Output the (x, y) coordinate of the center of the cell containing the given text.  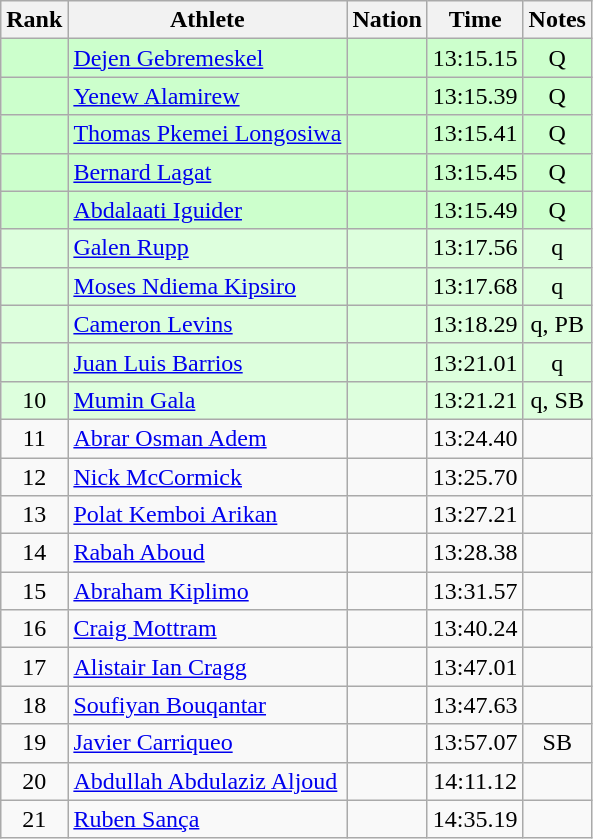
12 (34, 477)
15 (34, 591)
Abraham Kiplimo (208, 591)
13:18.29 (475, 324)
13:24.40 (475, 438)
Nation (387, 20)
16 (34, 629)
Dejen Gebremeskel (208, 58)
Juan Luis Barrios (208, 362)
13:15.39 (475, 96)
21 (34, 819)
Javier Carriqueo (208, 743)
Time (475, 20)
13:27.21 (475, 515)
13 (34, 515)
19 (34, 743)
Athlete (208, 20)
13:15.15 (475, 58)
13:21.01 (475, 362)
17 (34, 667)
Cameron Levins (208, 324)
13:15.41 (475, 134)
11 (34, 438)
13:21.21 (475, 400)
13:17.68 (475, 286)
Ruben Sança (208, 819)
13:28.38 (475, 553)
Soufiyan Bouqantar (208, 705)
13:15.49 (475, 210)
Polat Kemboi Arikan (208, 515)
Abdullah Abdulaziz Aljoud (208, 781)
13:47.63 (475, 705)
13:15.45 (475, 172)
13:47.01 (475, 667)
Notes (557, 20)
Abdalaati Iguider (208, 210)
Rabah Aboud (208, 553)
13:57.07 (475, 743)
13:25.70 (475, 477)
Galen Rupp (208, 248)
20 (34, 781)
18 (34, 705)
Craig Mottram (208, 629)
Alistair Ian Cragg (208, 667)
Mumin Gala (208, 400)
14 (34, 553)
Bernard Lagat (208, 172)
13:31.57 (475, 591)
14:35.19 (475, 819)
13:40.24 (475, 629)
SB (557, 743)
13:17.56 (475, 248)
q, PB (557, 324)
Nick McCormick (208, 477)
Moses Ndiema Kipsiro (208, 286)
Thomas Pkemei Longosiwa (208, 134)
Abrar Osman Adem (208, 438)
10 (34, 400)
q, SB (557, 400)
14:11.12 (475, 781)
Yenew Alamirew (208, 96)
Rank (34, 20)
